Provide the (X, Y) coordinate of the cell's center where the given text is located.  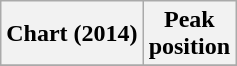
Chart (2014) (72, 34)
Peakposition (189, 34)
